Provide the [x, y] coordinate of the cell's center where the given text is located.  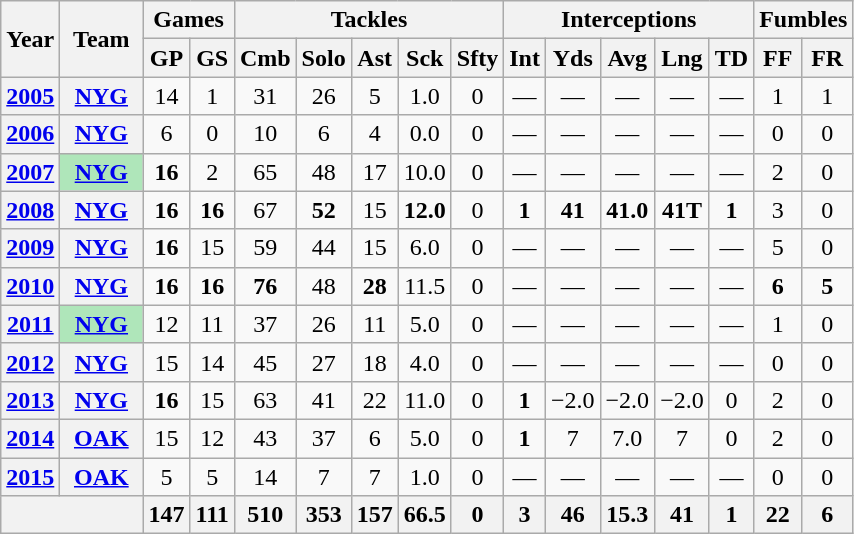
FF [778, 58]
2015 [30, 477]
17 [374, 172]
Avg [628, 58]
65 [265, 172]
Int [525, 58]
4 [374, 134]
11.0 [424, 400]
43 [265, 438]
Team [102, 39]
10.0 [424, 172]
2010 [30, 286]
41.0 [628, 210]
27 [324, 362]
44 [324, 248]
GS [212, 58]
66.5 [424, 515]
0.0 [424, 134]
Fumbles [804, 20]
59 [265, 248]
45 [265, 362]
2005 [30, 96]
510 [265, 515]
2012 [30, 362]
52 [324, 210]
Tackles [368, 20]
Solo [324, 58]
2006 [30, 134]
2009 [30, 248]
353 [324, 515]
147 [166, 515]
FR [828, 58]
Year [30, 39]
76 [265, 286]
Ast [374, 58]
2011 [30, 324]
4.0 [424, 362]
Sck [424, 58]
Sfty [477, 58]
41T [682, 210]
6.0 [424, 248]
7.0 [628, 438]
Cmb [265, 58]
10 [265, 134]
Lng [682, 58]
31 [265, 96]
63 [265, 400]
12.0 [424, 210]
2014 [30, 438]
Games [188, 20]
11.5 [424, 286]
15.3 [628, 515]
67 [265, 210]
GP [166, 58]
Yds [572, 58]
28 [374, 286]
2008 [30, 210]
111 [212, 515]
2007 [30, 172]
46 [572, 515]
157 [374, 515]
2013 [30, 400]
TD [731, 58]
18 [374, 362]
Interceptions [629, 20]
